Capture the cell that displays the provided text and extract its [x, y] central coordinate. 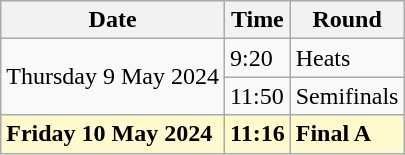
Date [113, 20]
11:16 [257, 134]
Heats [347, 58]
Semifinals [347, 96]
9:20 [257, 58]
Thursday 9 May 2024 [113, 77]
Final A [347, 134]
Round [347, 20]
Friday 10 May 2024 [113, 134]
11:50 [257, 96]
Time [257, 20]
